Return the (X, Y) coordinate for the center point of the cell that contains the specified text.  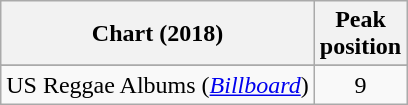
Peak position (360, 34)
9 (360, 85)
US Reggae Albums (Billboard) (158, 85)
Chart (2018) (158, 34)
